From the cell containing the given text, extract its center point as (X, Y) coordinate. 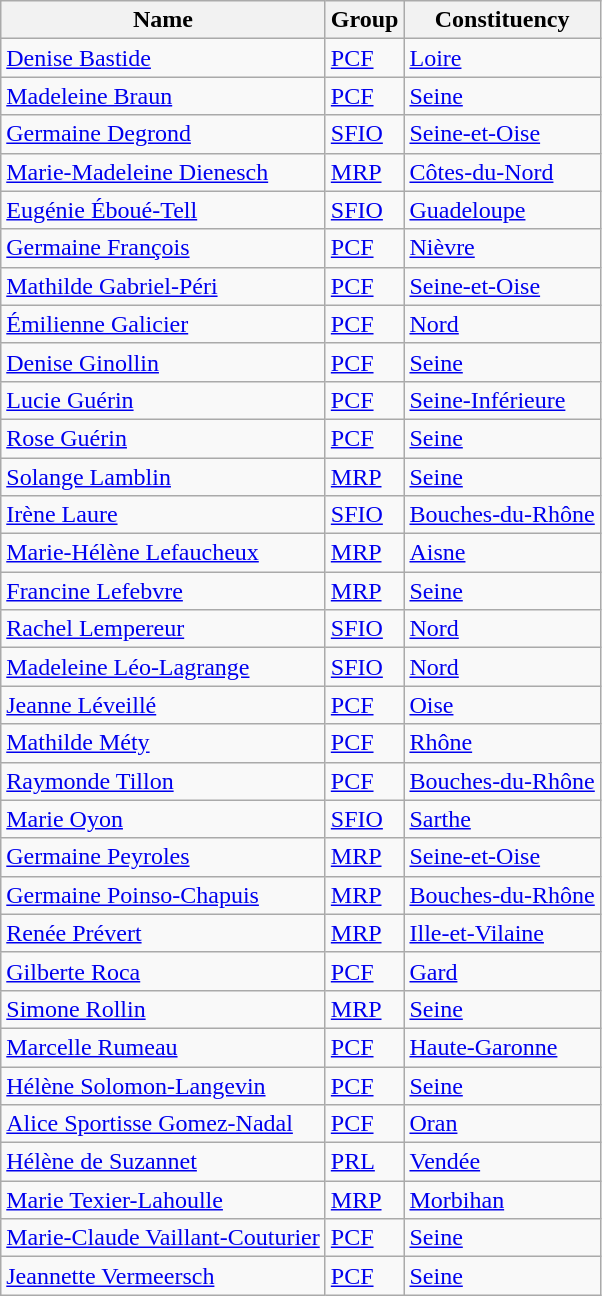
Madeleine Léo-Lagrange (164, 667)
Germaine Peyroles (164, 857)
PRL (364, 1162)
Irène Laure (164, 515)
Aisne (502, 553)
Eugénie Éboué-Tell (164, 210)
Oise (502, 705)
Rachel Lempereur (164, 629)
Madeleine Braun (164, 96)
Ille-et-Vilaine (502, 933)
Hélène Solomon-Langevin (164, 1085)
Jeannette Vermeersch (164, 1276)
Simone Rollin (164, 1009)
Constituency (502, 20)
Oran (502, 1124)
Lucie Guérin (164, 400)
Vendée (502, 1162)
Morbihan (502, 1200)
Gard (502, 971)
Marcelle Rumeau (164, 1047)
Rhône (502, 743)
Mathilde Méty (164, 743)
Loire (502, 58)
Denise Ginollin (164, 362)
Francine Lefebvre (164, 591)
Alice Sportisse Gomez-Nadal (164, 1124)
Marie Oyon (164, 819)
Renée Prévert (164, 933)
Jeanne Léveillé (164, 705)
Germaine Degrond (164, 134)
Mathilde Gabriel-Péri (164, 286)
Raymonde Tillon (164, 781)
Marie-Claude Vaillant-Couturier (164, 1238)
Rose Guérin (164, 438)
Hélène de Suzannet (164, 1162)
Gilberte Roca (164, 971)
Nièvre (502, 248)
Haute-Garonne (502, 1047)
Émilienne Galicier (164, 324)
Marie-Madeleine Dienesch (164, 172)
Sarthe (502, 819)
Group (364, 20)
Guadeloupe (502, 210)
Germaine François (164, 248)
Solange Lamblin (164, 477)
Name (164, 20)
Germaine Poinso-Chapuis (164, 895)
Marie Texier-Lahoulle (164, 1200)
Seine-Inférieure (502, 400)
Denise Bastide (164, 58)
Côtes-du-Nord (502, 172)
Marie-Hélène Lefaucheux (164, 553)
